Identify which cell holds the provided text, then report its (x, y) central coordinate. 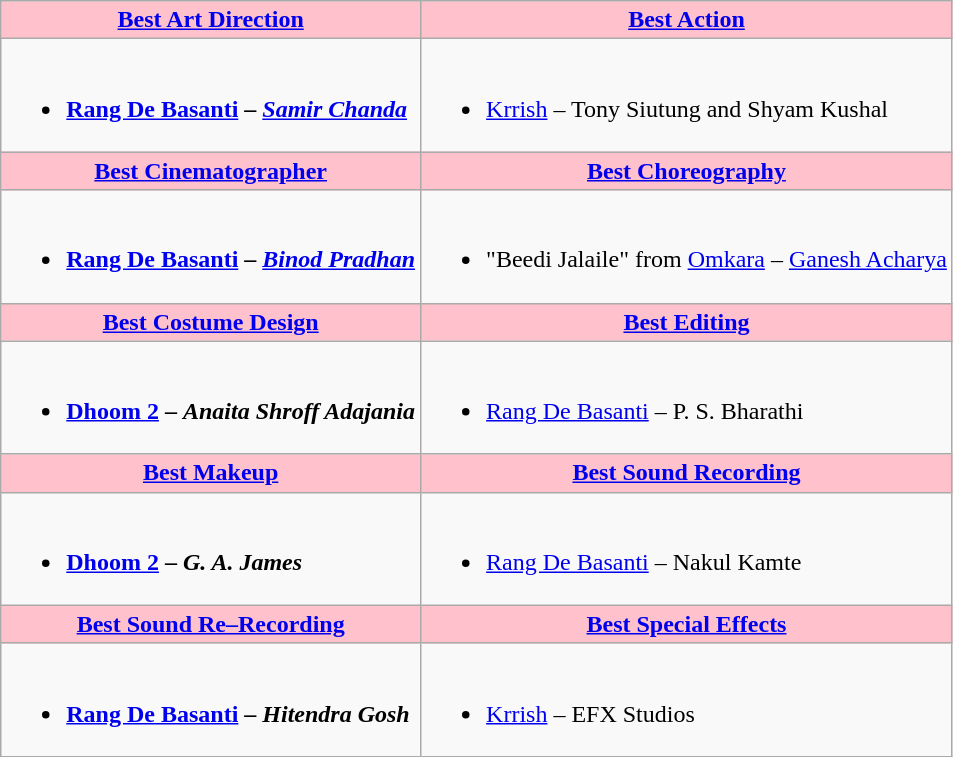
Best Sound Recording (687, 473)
Rang De Basanti – Hitendra Gosh (211, 700)
Best Editing (687, 322)
Rang De Basanti – Nakul Kamte (687, 548)
Best Action (687, 20)
Rang De Basanti – Binod Pradhan (211, 246)
Best Costume Design (211, 322)
"Beedi Jalaile" from Omkara – Ganesh Acharya (687, 246)
Best Makeup (211, 473)
Rang De Basanti – Samir Chanda (211, 96)
Rang De Basanti – P. S. Bharathi (687, 398)
Krrish – Tony Siutung and Shyam Kushal (687, 96)
Best Cinematographer (211, 171)
Best Sound Re–Recording (211, 624)
Dhoom 2 – G. A. James (211, 548)
Best Choreography (687, 171)
Dhoom 2 – Anaita Shroff Adajania (211, 398)
Best Art Direction (211, 20)
Krrish – EFX Studios (687, 700)
Best Special Effects (687, 624)
